Pinpoint the cell where the given text exists, returning its [x, y] midpoint coordinate. 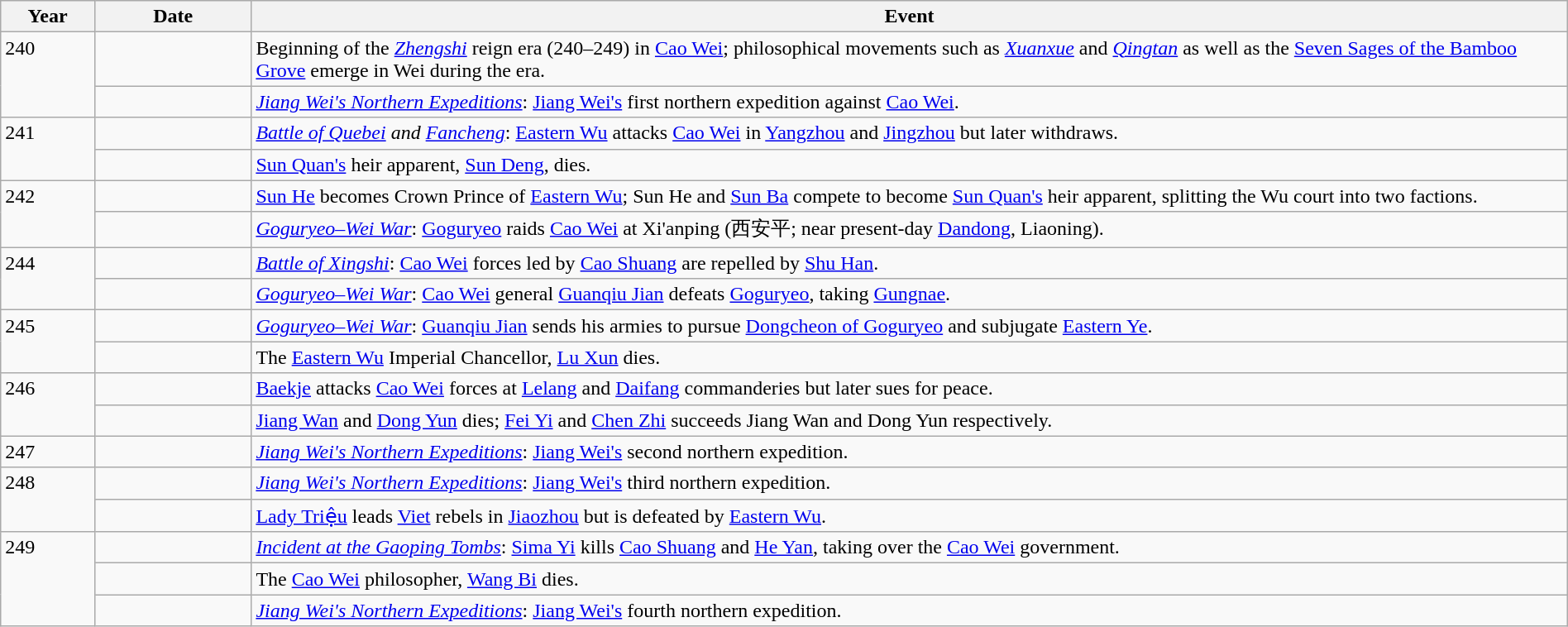
240 [48, 74]
Event [910, 17]
Sun He becomes Crown Prince of Eastern Wu; Sun He and Sun Ba compete to become Sun Quan's heir apparent, splitting the Wu court into two factions. [910, 196]
Jiang Wei's Northern Expeditions: Jiang Wei's second northern expedition. [910, 452]
Jiang Wan and Dong Yun dies; Fei Yi and Chen Zhi succeeds Jiang Wan and Dong Yun respectively. [910, 420]
Jiang Wei's Northern Expeditions: Jiang Wei's first northern expedition against Cao Wei. [910, 102]
Date [172, 17]
Battle of Quebei and Fancheng: Eastern Wu attacks Cao Wei in Yangzhou and Jingzhou but later withdraws. [910, 133]
Lady Triệu leads Viet rebels in Jiaozhou but is defeated by Eastern Wu. [910, 515]
Jiang Wei's Northern Expeditions: Jiang Wei's fourth northern expedition. [910, 610]
249 [48, 579]
Goguryeo–Wei War: Cao Wei general Guanqiu Jian defeats Goguryeo, taking Gungnae. [910, 294]
Battle of Xingshi: Cao Wei forces led by Cao Shuang are repelled by Shu Han. [910, 263]
Goguryeo–Wei War: Guanqiu Jian sends his armies to pursue Dongcheon of Goguryeo and subjugate Eastern Ye. [910, 326]
246 [48, 404]
245 [48, 342]
247 [48, 452]
Baekje attacks Cao Wei forces at Lelang and Daifang commanderies but later sues for peace. [910, 389]
Incident at the Gaoping Tombs: Sima Yi kills Cao Shuang and He Yan, taking over the Cao Wei government. [910, 548]
Sun Quan's heir apparent, Sun Deng, dies. [910, 165]
Jiang Wei's Northern Expeditions: Jiang Wei's third northern expedition. [910, 483]
The Eastern Wu Imperial Chancellor, Lu Xun dies. [910, 357]
Year [48, 17]
The Cao Wei philosopher, Wang Bi dies. [910, 579]
244 [48, 279]
241 [48, 149]
Goguryeo–Wei War: Goguryeo raids Cao Wei at Xi'anping (西安平; near present-day Dandong, Liaoning). [910, 230]
242 [48, 213]
248 [48, 500]
